Return the (x, y) coordinate for the center point of the cell that contains the specified text.  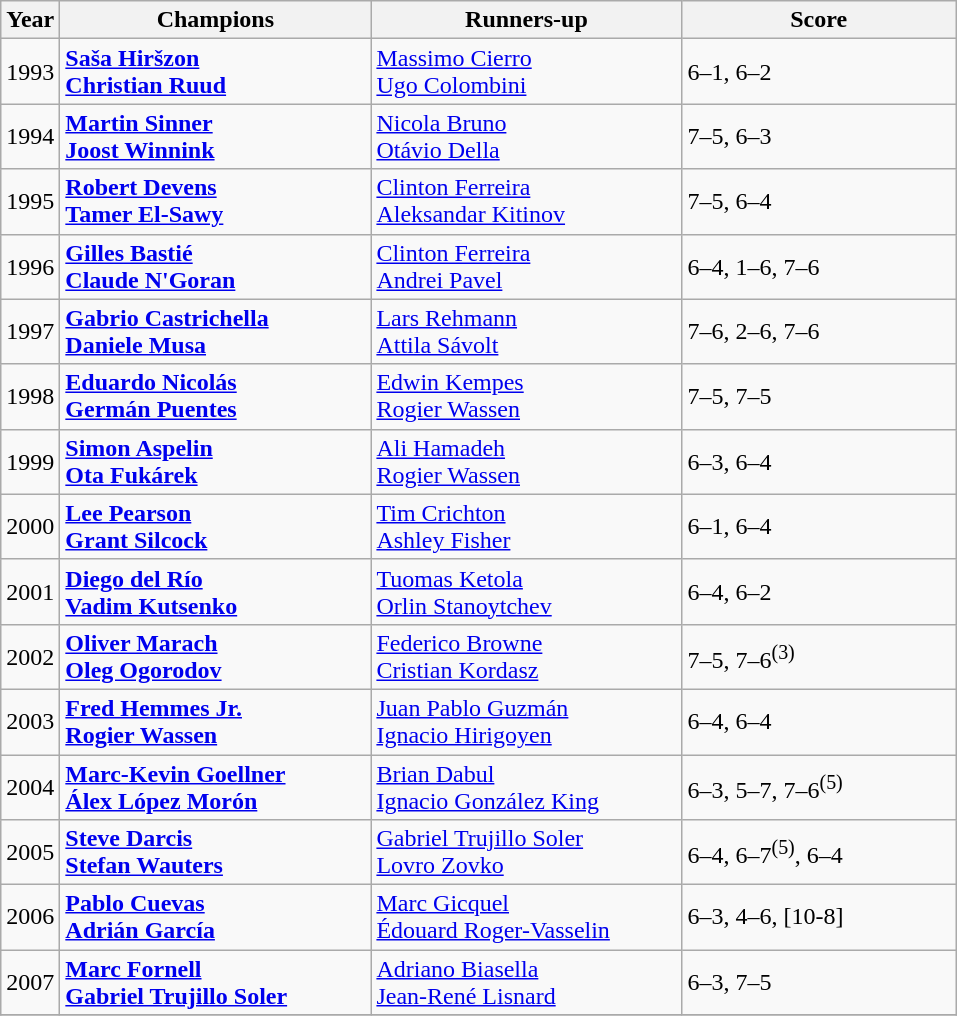
Runners-up (526, 20)
6–1, 6–4 (819, 526)
7–5, 7–6(3) (819, 656)
Saša Hiršzon Christian Ruud (216, 72)
Tim Crichton Ashley Fisher (526, 526)
Score (819, 20)
7–5, 6–3 (819, 136)
6–3, 5–7, 7–6(5) (819, 786)
Martin Sinner Joost Winnink (216, 136)
6–4, 6–4 (819, 722)
2003 (30, 722)
6–4, 1–6, 7–6 (819, 266)
Clinton Ferreira Aleksandar Kitinov (526, 202)
Lee Pearson Grant Silcock (216, 526)
1997 (30, 332)
Brian Dabul Ignacio González King (526, 786)
Fred Hemmes Jr. Rogier Wassen (216, 722)
Marc-Kevin Goellner Álex López Morón (216, 786)
Massimo Cierro Ugo Colombini (526, 72)
1995 (30, 202)
Edwin Kempes Rogier Wassen (526, 396)
1994 (30, 136)
2006 (30, 918)
Simon Aspelin Ota Fukárek (216, 462)
Tuomas Ketola Orlin Stanoytchev (526, 592)
Year (30, 20)
Steve Darcis Stefan Wauters (216, 852)
Gabrio Castrichella Daniele Musa (216, 332)
Nicola Bruno Otávio Della (526, 136)
6–3, 7–5 (819, 982)
Federico Browne Cristian Kordasz (526, 656)
2001 (30, 592)
7–5, 7–5 (819, 396)
Champions (216, 20)
1996 (30, 266)
2007 (30, 982)
Adriano Biasella Jean-René Lisnard (526, 982)
1993 (30, 72)
Marc Fornell Gabriel Trujillo Soler (216, 982)
Eduardo Nicolás Germán Puentes (216, 396)
1999 (30, 462)
2002 (30, 656)
Juan Pablo Guzmán Ignacio Hirigoyen (526, 722)
Robert Devens Tamer El-Sawy (216, 202)
2000 (30, 526)
6–3, 4–6, [10-8] (819, 918)
2004 (30, 786)
Gilles Bastié Claude N'Goran (216, 266)
Diego del Río Vadim Kutsenko (216, 592)
Clinton Ferreira Andrei Pavel (526, 266)
Pablo Cuevas Adrián García (216, 918)
Marc Gicquel Édouard Roger-Vasselin (526, 918)
6–1, 6–2 (819, 72)
6–3, 6–4 (819, 462)
1998 (30, 396)
6–4, 6–2 (819, 592)
Gabriel Trujillo Soler Lovro Zovko (526, 852)
Ali Hamadeh Rogier Wassen (526, 462)
7–5, 6–4 (819, 202)
Oliver Marach Oleg Ogorodov (216, 656)
2005 (30, 852)
6–4, 6–7(5), 6–4 (819, 852)
Lars Rehmann Attila Sávolt (526, 332)
7–6, 2–6, 7–6 (819, 332)
